Locate the cell with the specified text and output its [X, Y] center coordinate. 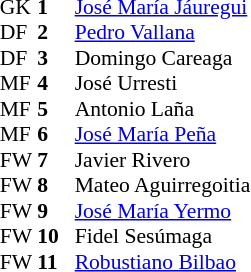
Pedro Vallana [163, 33]
José María Yermo [163, 211]
3 [56, 58]
José Urresti [163, 83]
10 [56, 237]
Domingo Careaga [163, 58]
José María Peña [163, 135]
2 [56, 33]
6 [56, 135]
5 [56, 109]
8 [56, 185]
Javier Rivero [163, 160]
7 [56, 160]
4 [56, 83]
Fidel Sesúmaga [163, 237]
Mateo Aguirregoitia [163, 185]
9 [56, 211]
Antonio Laña [163, 109]
